Identify which cell holds the provided text, then report its (X, Y) central coordinate. 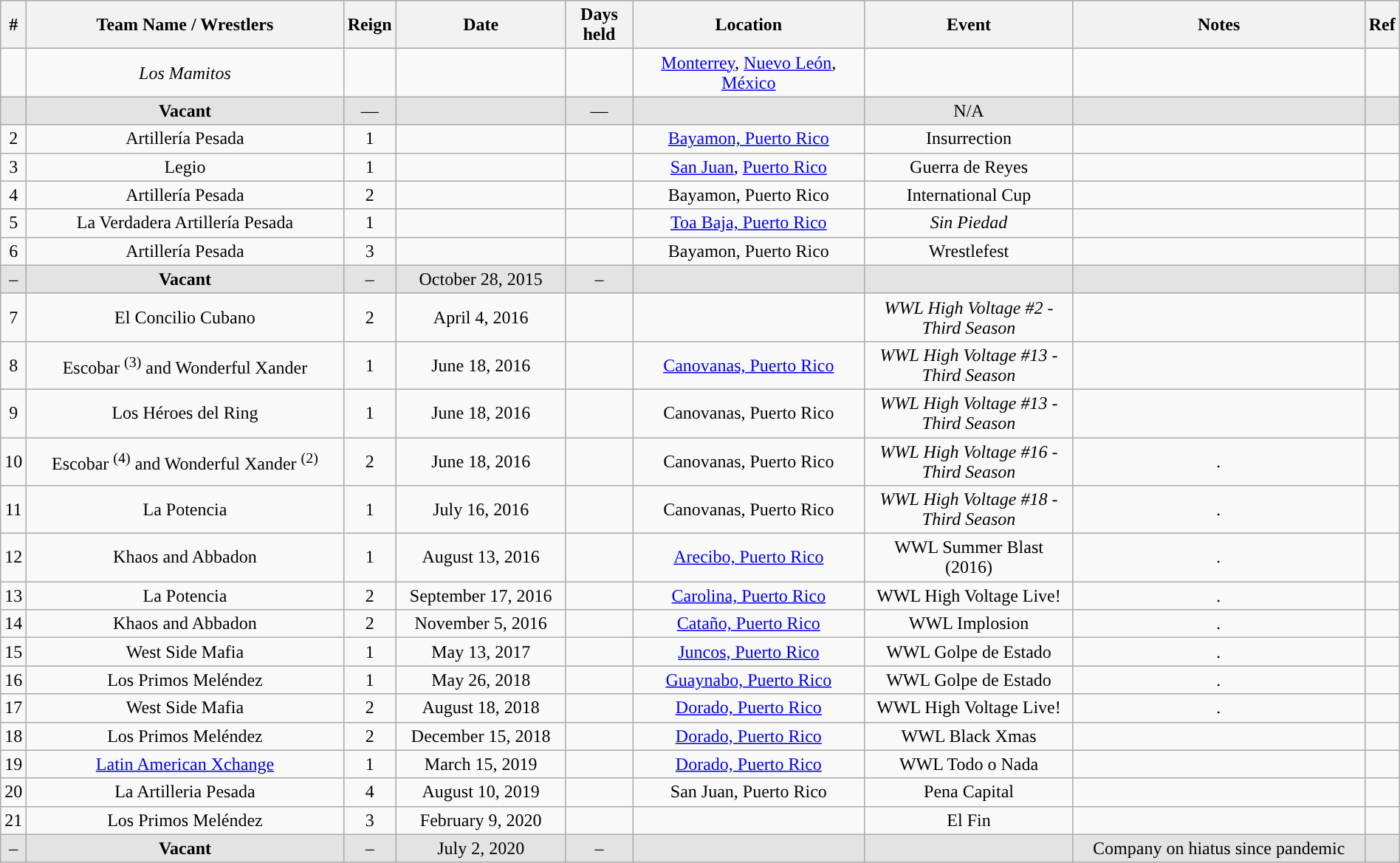
October 28, 2015 (481, 279)
Date (481, 25)
WWL Implosion (969, 624)
February 9, 2020 (481, 820)
WWL High Voltage #2 - Third Season (969, 317)
6 (13, 251)
Daysheld (600, 25)
11 (13, 509)
WWL Black Xmas (969, 736)
Event (969, 25)
Juncos, Puerto Rico (749, 652)
WWL Summer Blast (2016) (969, 558)
WWL High Voltage #16 - Third Season (969, 461)
12 (13, 558)
10 (13, 461)
16 (13, 680)
Cataño, Puerto Rico (749, 624)
Reign (369, 25)
Monterrey, Nuevo León, México (749, 72)
Latin American Xchange (185, 764)
Legio (185, 167)
May 13, 2017 (481, 652)
Team Name / Wrestlers (185, 25)
Carolina, Puerto Rico (749, 596)
Sin Piedad (969, 223)
WWL High Voltage #18 - Third Season (969, 509)
Los Mamitos (185, 72)
Company on hiatus since pandemic (1218, 848)
Wrestlefest (969, 251)
5 (13, 223)
Ref (1382, 25)
July 2, 2020 (481, 848)
August 13, 2016 (481, 558)
El Fin (969, 820)
19 (13, 764)
March 15, 2019 (481, 764)
Escobar (4) and Wonderful Xander (2) (185, 461)
Notes (1218, 25)
9 (13, 413)
August 10, 2019 (481, 792)
Escobar (3) and Wonderful Xander (185, 365)
December 15, 2018 (481, 736)
21 (13, 820)
July 16, 2016 (481, 509)
El Concilio Cubano (185, 317)
8 (13, 365)
Pena Capital (969, 792)
April 4, 2016 (481, 317)
18 (13, 736)
Guerra de Reyes (969, 167)
International Cup (969, 195)
November 5, 2016 (481, 624)
Guaynabo, Puerto Rico (749, 680)
Arecibo, Puerto Rico (749, 558)
15 (13, 652)
14 (13, 624)
September 17, 2016 (481, 596)
Location (749, 25)
La Artilleria Pesada (185, 792)
La Verdadera Artillería Pesada (185, 223)
Insurrection (969, 139)
13 (13, 596)
May 26, 2018 (481, 680)
WWL Todo o Nada (969, 764)
# (13, 25)
17 (13, 708)
7 (13, 317)
20 (13, 792)
August 18, 2018 (481, 708)
Los Héroes del Ring (185, 413)
Toa Baja, Puerto Rico (749, 223)
N/A (969, 111)
